Return (X, Y) of the center of cell containing provided text 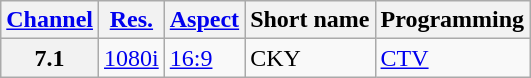
7.1 (50, 58)
CKY (310, 58)
16:9 (204, 58)
Aspect (204, 20)
Channel (50, 20)
Programming (452, 20)
CTV (452, 58)
Res. (132, 20)
1080i (132, 58)
Short name (310, 20)
